Search for the cell housing the specified text and yield its [x, y] center coordinate. 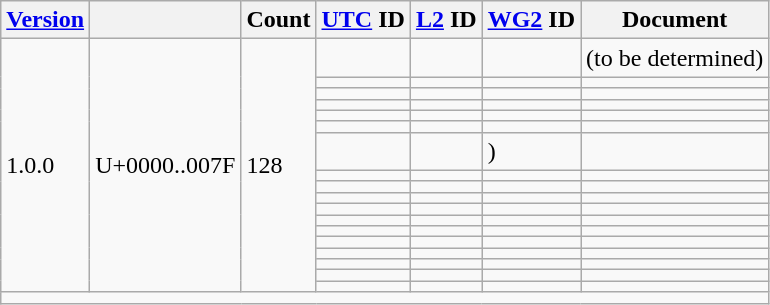
U+0000..007F [166, 166]
(to be determined) [675, 58]
128 [278, 166]
Document [675, 20]
Count [278, 20]
L2 ID [446, 20]
UTC ID [363, 20]
Version [46, 20]
1.0.0 [46, 166]
WG2 ID [531, 20]
) [531, 151]
